Detect which cell encompasses the target text, then output its (X, Y) center coordinate. 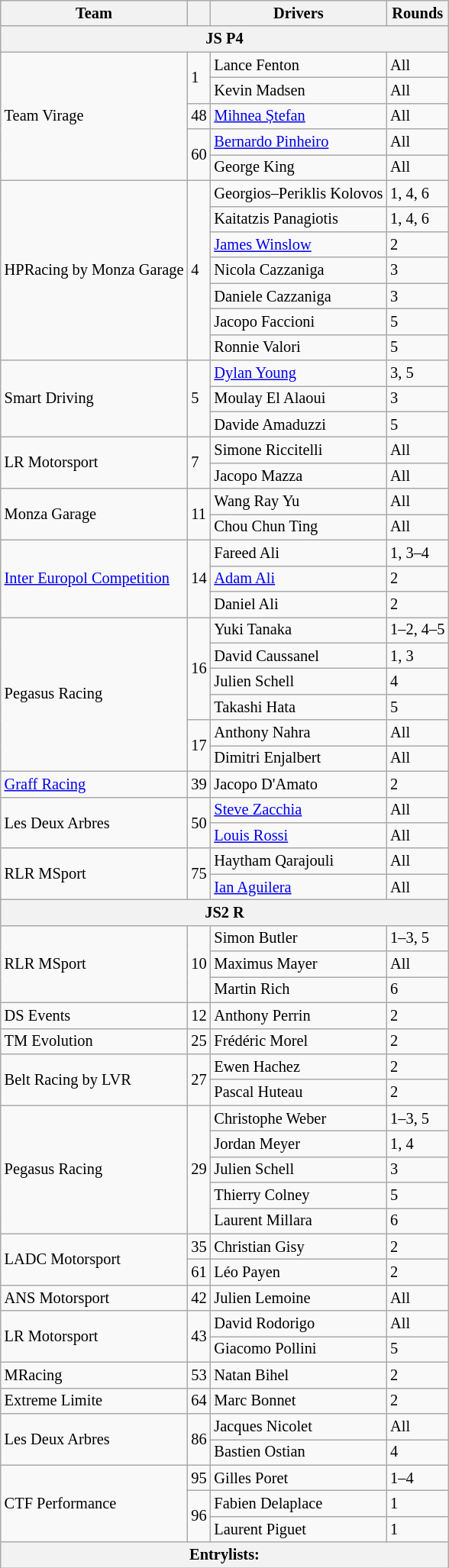
Mihnea Ștefan (298, 116)
1, 4 (417, 1144)
Monza Garage (95, 515)
Simone Riccitelli (298, 450)
86 (199, 1438)
Nicola Cazzaniga (298, 270)
Dimitri Enjalbert (298, 758)
Daniel Ali (298, 604)
16 (199, 669)
1, 3–4 (417, 553)
1, 3 (417, 656)
Laurent Millara (298, 1221)
Rounds (417, 13)
29 (199, 1170)
George King (298, 167)
Jacques Nicolet (298, 1426)
Dylan Young (298, 373)
CTF Performance (95, 1504)
Chou Chun Ting (298, 527)
Moulay El Alaoui (298, 398)
17 (199, 745)
1–2, 4–5 (417, 630)
Fareed Ali (298, 553)
Anthony Nahra (298, 733)
Simon Butler (298, 938)
43 (199, 1336)
Daniele Cazzaniga (298, 296)
64 (199, 1401)
Louis Rossi (298, 835)
Graff Racing (95, 784)
HPRacing by Monza Garage (95, 270)
Inter Europol Competition (95, 579)
48 (199, 116)
60 (199, 154)
Wang Ray Yu (298, 502)
JS P4 (224, 39)
Ian Aguilera (298, 887)
Smart Driving (95, 398)
10 (199, 963)
Bastien Ostian (298, 1452)
Lance Fenton (298, 65)
Anthony Perrin (298, 1015)
Entrylists: (224, 1555)
Jacopo Mazza (298, 476)
3, 5 (417, 373)
Ewen Hachez (298, 1066)
35 (199, 1247)
Jacopo D'Amato (298, 784)
Adam Ali (298, 579)
95 (199, 1478)
Team (95, 13)
Martin Rich (298, 989)
Extreme Limite (95, 1401)
Steve Zacchia (298, 810)
James Winslow (298, 244)
Bernardo Pinheiro (298, 142)
96 (199, 1516)
Kevin Madsen (298, 90)
Frédéric Morel (298, 1041)
50 (199, 823)
75 (199, 873)
Christian Gisy (298, 1247)
Léo Payen (298, 1273)
ANS Motorsport (95, 1298)
11 (199, 515)
Yuki Tanaka (298, 630)
Jacopo Faccioni (298, 321)
Natan Bihel (298, 1375)
7 (199, 463)
Kaitatzis Panagiotis (298, 219)
Julien Lemoine (298, 1298)
25 (199, 1041)
Gilles Poret (298, 1478)
Christophe Weber (298, 1118)
1–4 (417, 1478)
Marc Bonnet (298, 1401)
TM Evolution (95, 1041)
Drivers (298, 13)
DS Events (95, 1015)
27 (199, 1079)
Haytham Qarajouli (298, 861)
Georgios–Periklis Kolovos (298, 193)
David Caussanel (298, 656)
53 (199, 1375)
Giacomo Pollini (298, 1349)
Jordan Meyer (298, 1144)
Pascal Huteau (298, 1092)
MRacing (95, 1375)
12 (199, 1015)
61 (199, 1273)
Davide Amaduzzi (298, 424)
42 (199, 1298)
14 (199, 579)
Ronnie Valori (298, 347)
Laurent Piguet (298, 1529)
Thierry Colney (298, 1195)
Belt Racing by LVR (95, 1079)
JS2 R (224, 912)
Maximus Mayer (298, 964)
Team Virage (95, 116)
Fabien Delaplace (298, 1503)
39 (199, 784)
LADC Motorsport (95, 1260)
Takashi Hata (298, 707)
David Rodorigo (298, 1324)
